Scan for the cell matching the given text and deliver its [x, y] coordinate at center. 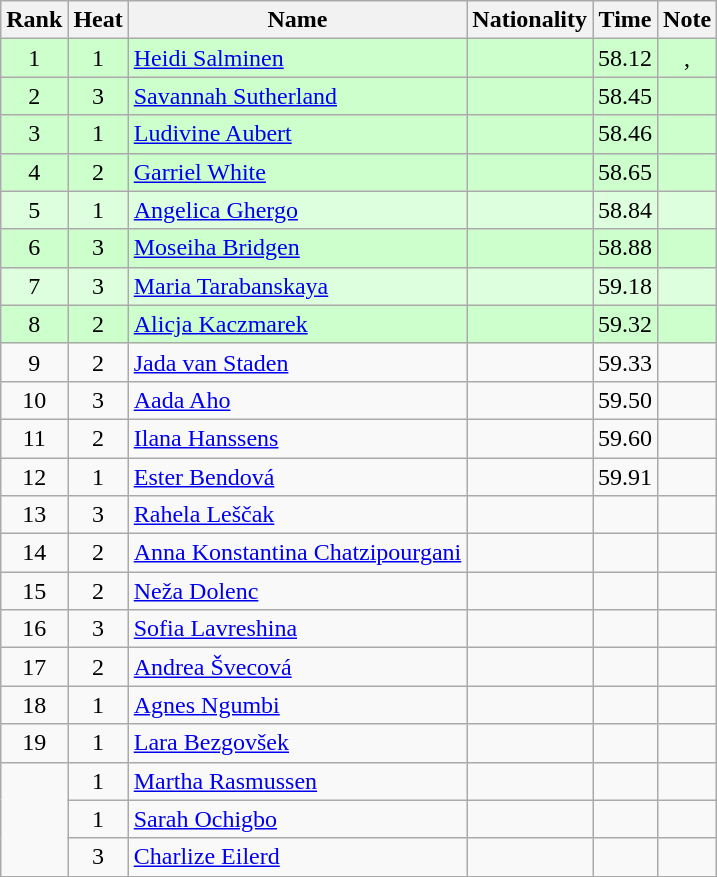
Neža Dolenc [298, 591]
Name [298, 20]
Charlize Eilerd [298, 857]
59.91 [626, 477]
8 [34, 324]
Ludivine Aubert [298, 134]
11 [34, 438]
Heidi Salminen [298, 58]
59.33 [626, 362]
Time [626, 20]
Agnes Ngumbi [298, 705]
19 [34, 743]
4 [34, 172]
58.88 [626, 248]
Savannah Sutherland [298, 96]
13 [34, 515]
6 [34, 248]
Alicja Kaczmarek [298, 324]
Lara Bezgovšek [298, 743]
Martha Rasmussen [298, 781]
59.60 [626, 438]
10 [34, 400]
Sofia Lavreshina [298, 629]
15 [34, 591]
9 [34, 362]
14 [34, 553]
Rank [34, 20]
59.18 [626, 286]
58.12 [626, 58]
16 [34, 629]
5 [34, 210]
Note [688, 20]
Andrea Švecová [298, 667]
Heat [98, 20]
Garriel White [298, 172]
59.50 [626, 400]
7 [34, 286]
, [688, 58]
Nationality [530, 20]
Moseiha Bridgen [298, 248]
17 [34, 667]
Jada van Staden [298, 362]
58.65 [626, 172]
Ester Bendová [298, 477]
Sarah Ochigbo [298, 819]
12 [34, 477]
58.46 [626, 134]
58.84 [626, 210]
Rahela Leščak [298, 515]
59.32 [626, 324]
Ilana Hanssens [298, 438]
58.45 [626, 96]
Maria Tarabanskaya [298, 286]
Aada Aho [298, 400]
18 [34, 705]
Angelica Ghergo [298, 210]
Anna Konstantina Chatzipourgani [298, 553]
